For the text-containing cell, return its midpoint in [X, Y] coordinate format. 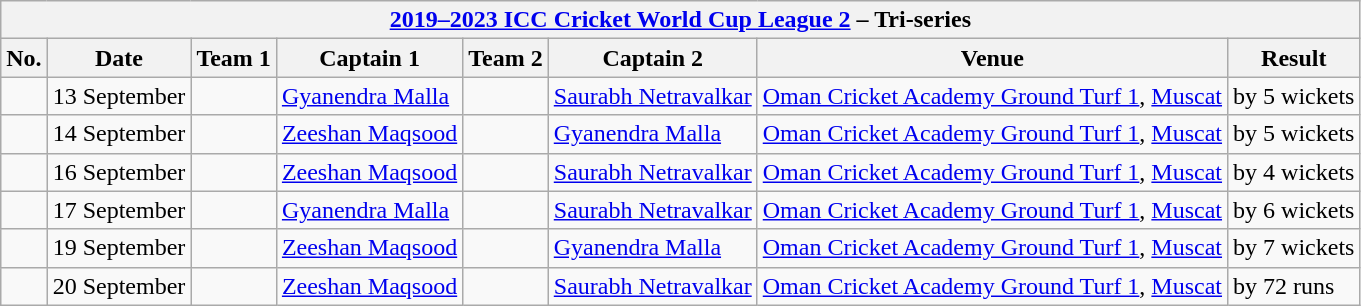
Team 2 [506, 58]
16 September [119, 172]
13 September [119, 96]
14 September [119, 134]
Result [1294, 58]
Captain 2 [652, 58]
20 September [119, 286]
17 September [119, 210]
by 72 runs [1294, 286]
Date [119, 58]
by 6 wickets [1294, 210]
19 September [119, 248]
by 7 wickets [1294, 248]
Team 1 [234, 58]
No. [24, 58]
by 4 wickets [1294, 172]
2019–2023 ICC Cricket World Cup League 2 – Tri-series [680, 20]
Captain 1 [369, 58]
Venue [992, 58]
